From the cell containing the given text, extract its center point as [x, y] coordinate. 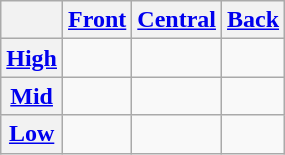
Back [254, 20]
Front [98, 20]
High [32, 58]
Low [32, 134]
Mid [32, 96]
Central [177, 20]
